Provide the (x, y) coordinate of the cell's center where the given text is located.  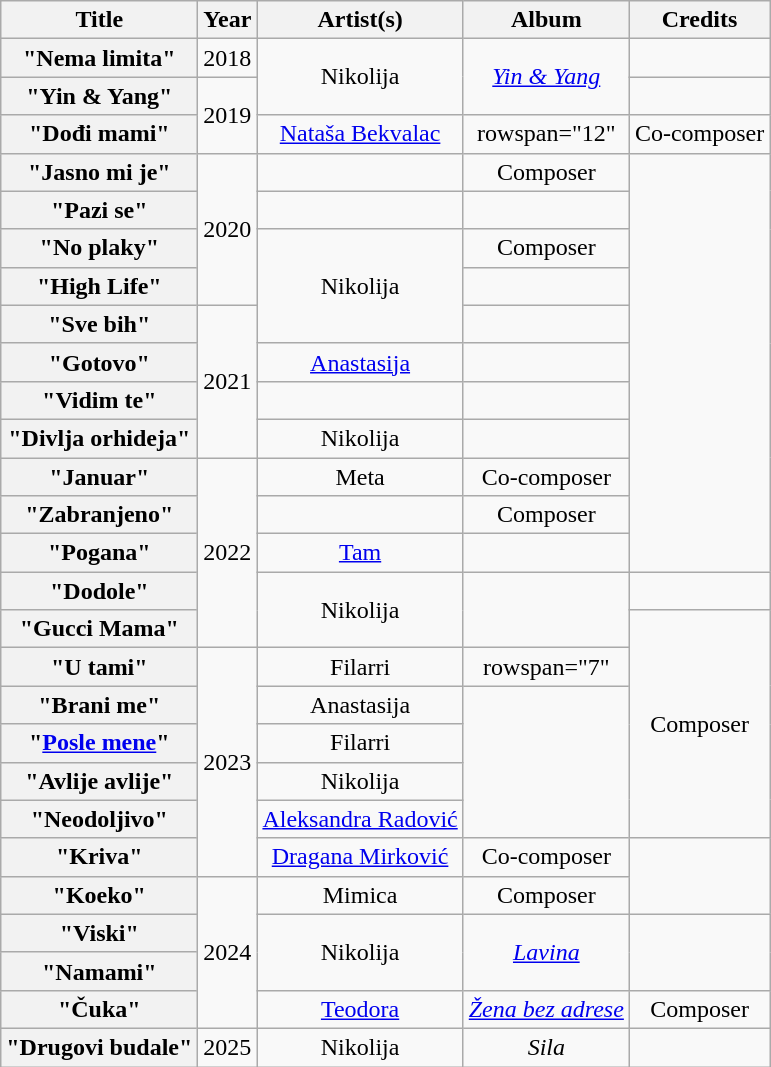
2020 (228, 229)
"Čuka" (100, 1009)
2019 (228, 115)
2025 (228, 1047)
Nataša Bekvalac (360, 134)
"Posle mene" (100, 743)
"Neodoljivo" (100, 819)
Sila (546, 1047)
"Dođi mami" (100, 134)
rowspan="12" (546, 134)
Title (100, 20)
"High Life" (100, 286)
"Vidim te" (100, 400)
"Jasno mi je" (100, 172)
"Gucci Mama" (100, 629)
2022 (228, 553)
"Pazi se" (100, 210)
"Zabranjeno" (100, 515)
rowspan="7" (546, 667)
Tam (360, 553)
"Nema limita" (100, 58)
2018 (228, 58)
"Januar" (100, 477)
Album (546, 20)
2024 (228, 952)
"Viski" (100, 933)
Aleksandra Radović (360, 819)
"Divlja orhideja" (100, 438)
Mimica (360, 895)
"Gotovo" (100, 362)
"Kriva" (100, 857)
"Drugovi budale" (100, 1047)
Lavina (546, 952)
"Dodole" (100, 591)
2021 (228, 381)
"Pogana" (100, 553)
"Koeko" (100, 895)
Teodora (360, 1009)
Žena bez adrese (546, 1009)
Year (228, 20)
Dragana Mirković (360, 857)
Yin & Yang (546, 77)
Meta (360, 477)
"Sve bih" (100, 324)
"No plaky" (100, 248)
"Brani me" (100, 705)
"U tami" (100, 667)
"Avlije avlije" (100, 781)
2023 (228, 762)
"Namami" (100, 971)
"Yin & Yang" (100, 96)
Credits (699, 20)
Artist(s) (360, 20)
